Return the [X, Y] coordinate for the center point of the cell that contains the specified text.  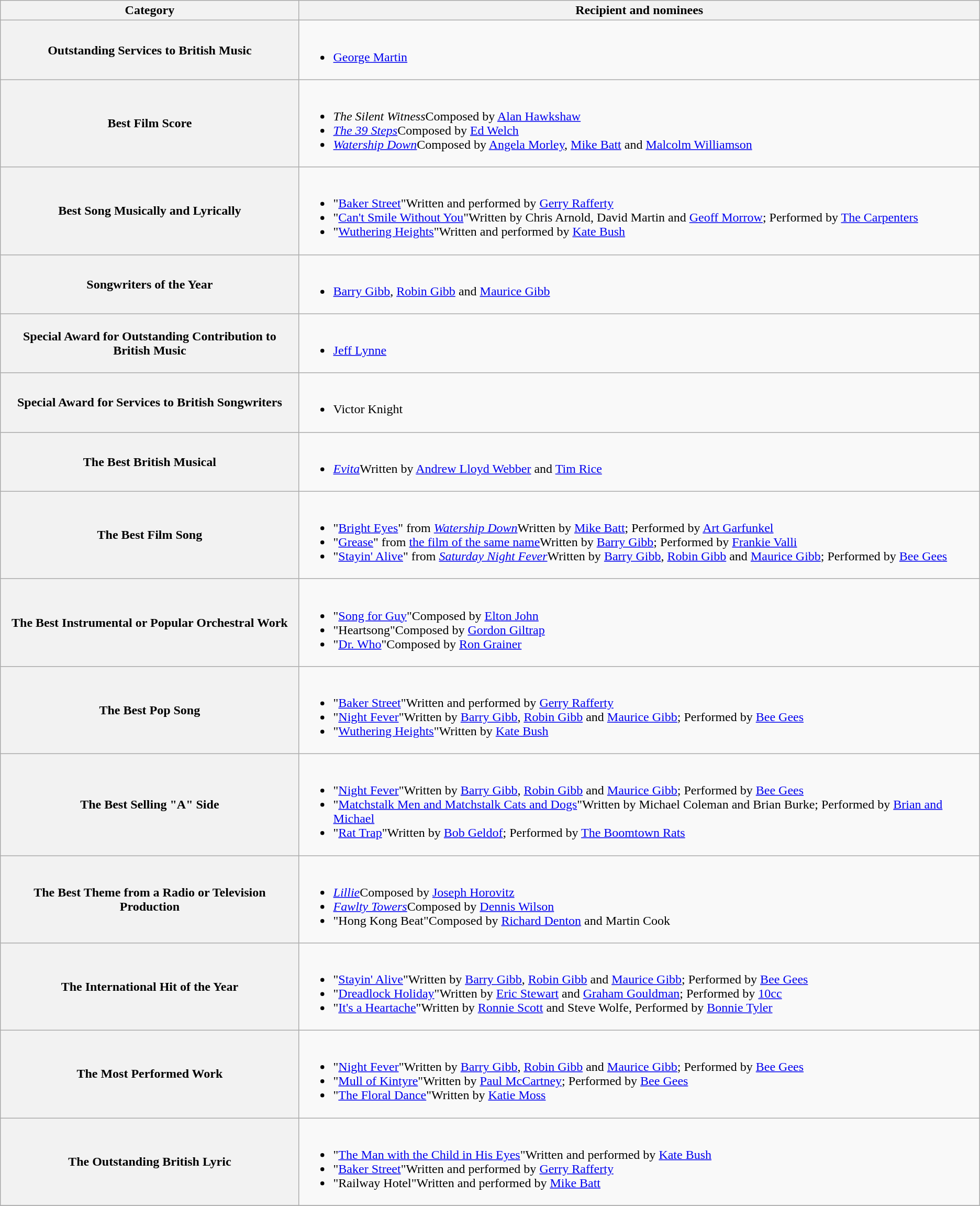
Barry Gibb, Robin Gibb and Maurice Gibb [639, 284]
The International Hit of the Year [150, 987]
Recipient and nominees [639, 10]
The Best Theme from a Radio or Television Production [150, 900]
The Outstanding British Lyric [150, 1161]
Best Film Score [150, 124]
"Song for Guy"Composed by Elton John"Heartsong"Composed by Gordon Giltrap"Dr. Who"Composed by Ron Grainer [639, 622]
Category [150, 10]
Special Award for Outstanding Contribution to British Music [150, 344]
Jeff Lynne [639, 344]
The Silent WitnessComposed by Alan HawkshawThe 39 StepsComposed by Ed WelchWatership DownComposed by Angela Morley, Mike Batt and Malcolm Williamson [639, 124]
The Best Pop Song [150, 710]
Outstanding Services to British Music [150, 50]
The Most Performed Work [150, 1075]
EvitaWritten by Andrew Lloyd Webber and Tim Rice [639, 462]
The Best British Musical [150, 462]
Special Award for Services to British Songwriters [150, 402]
The Best Selling "A" Side [150, 804]
George Martin [639, 50]
Songwriters of the Year [150, 284]
The Best Instrumental or Popular Orchestral Work [150, 622]
Best Song Musically and Lyrically [150, 211]
The Best Film Song [150, 535]
LillieComposed by Joseph HorovitzFawlty TowersComposed by Dennis Wilson"Hong Kong Beat"Composed by Richard Denton and Martin Cook [639, 900]
Victor Knight [639, 402]
